Locate the cell with the specified text and output its (X, Y) center coordinate. 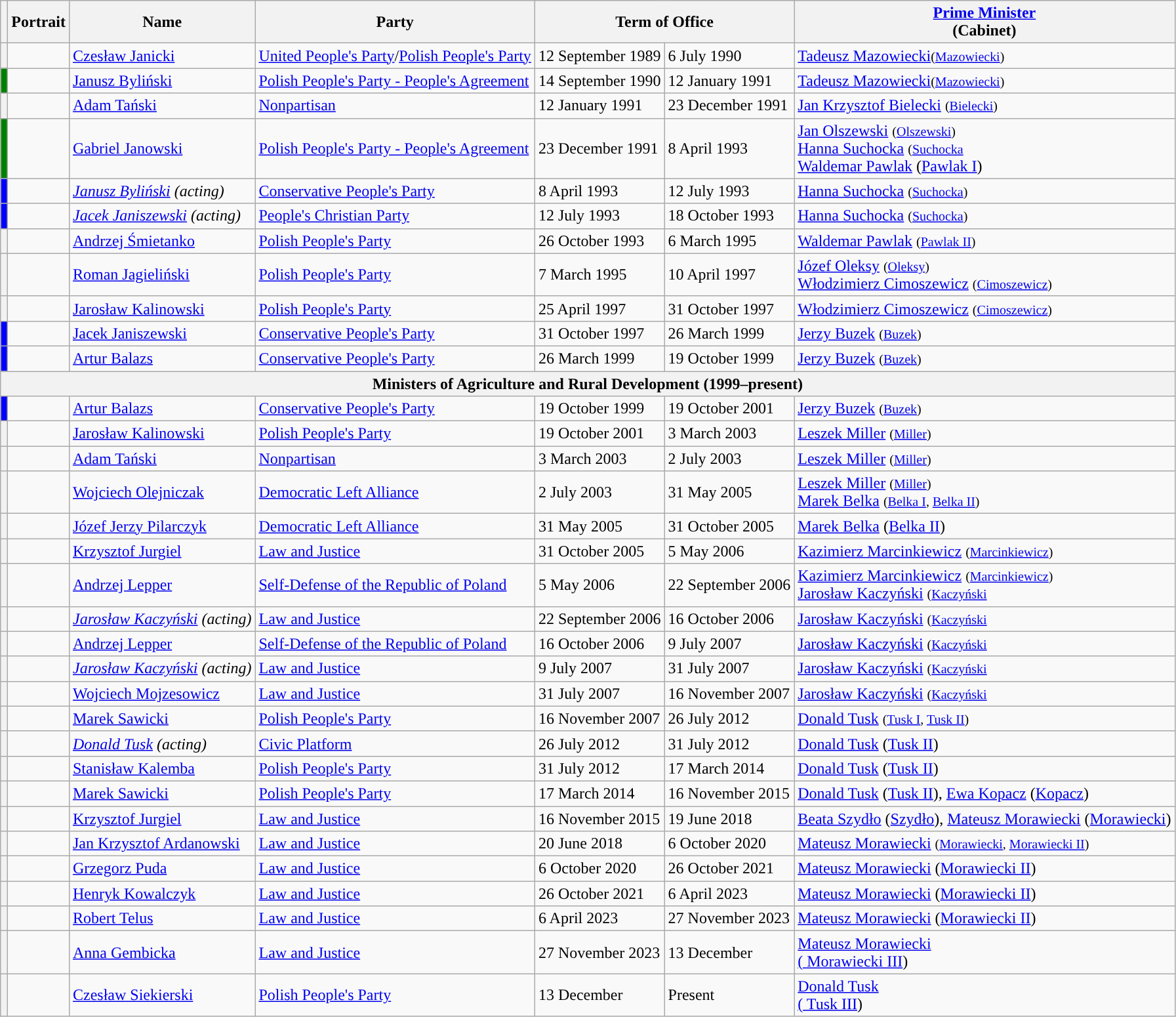
Wojciech Mojzesowicz (161, 694)
Roman Jagieliński (161, 274)
Term of Office (664, 22)
Jacek Janiszewski (acting) (161, 216)
26 October 1993 (599, 241)
Andrzej Śmietanko (161, 241)
Party (395, 22)
Grzegorz Puda (161, 869)
Gabriel Janowski (161, 148)
Józef Oleksy (Oleksy)Włodzimierz Cimoszewicz (Cimoszewicz) (984, 274)
Mateusz Morawiecki (Morawiecki, Morawiecki II) (984, 844)
People's Christian Party (395, 216)
Robert Telus (161, 919)
Marek Belka (Belka II) (984, 526)
10 April 1997 (729, 274)
Anna Gembicka (161, 953)
Civic Platform (395, 743)
Henryk Kowalczyk (161, 894)
Donald Tusk( Tusk III) (984, 995)
Janusz Byliński (161, 81)
Czesław Siekierski (161, 995)
19 June 2018 (729, 818)
25 April 1997 (599, 308)
Waldemar Pawlak (Pawlak II) (984, 241)
6 March 1995 (729, 241)
Ministers of Agriculture and Rural Development (1999–present) (588, 384)
Kazimierz Marcinkiewicz (Marcinkiewicz) (984, 551)
12 September 1989 (599, 56)
Portrait (39, 22)
Czesław Janicki (161, 56)
Jan Krzysztof Bielecki (Bielecki) (984, 106)
Józef Jerzy Pilarczyk (161, 526)
Beata Szydło (Szydło), Mateusz Morawiecki (Morawiecki) (984, 818)
14 September 1990 (599, 81)
Name (161, 22)
Stanisław Kalemba (161, 768)
7 March 1995 (599, 274)
6 July 1990 (729, 56)
Jacek Janiszewski (161, 333)
Jan Olszewski (Olszewski)Hanna Suchocka (SuchockaWaldemar Pawlak (Pawlak I) (984, 148)
United People's Party/Polish People's Party (395, 56)
Donald Tusk (Tusk II), Ewa Kopacz (Kopacz) (984, 793)
Kazimierz Marcinkiewicz (Marcinkiewicz)Jarosław Kaczyński (Kaczyński (984, 585)
Present (729, 995)
18 October 1993 (729, 216)
Janusz Byliński (acting) (161, 191)
Włodzimierz Cimoszewicz (Cimoszewicz) (984, 308)
20 June 2018 (599, 844)
Donald Tusk (Tusk I, Tusk II) (984, 718)
Jan Krzysztof Ardanowski (161, 844)
Wojciech Olejniczak (161, 492)
Donald Tusk (acting) (161, 743)
Leszek Miller (Miller)Marek Belka (Belka I, Belka II) (984, 492)
Mateusz Morawiecki( Morawiecki III) (984, 953)
Prime Minister(Cabinet) (984, 22)
